Output the [X, Y] coordinate of the center of the cell containing the given text.  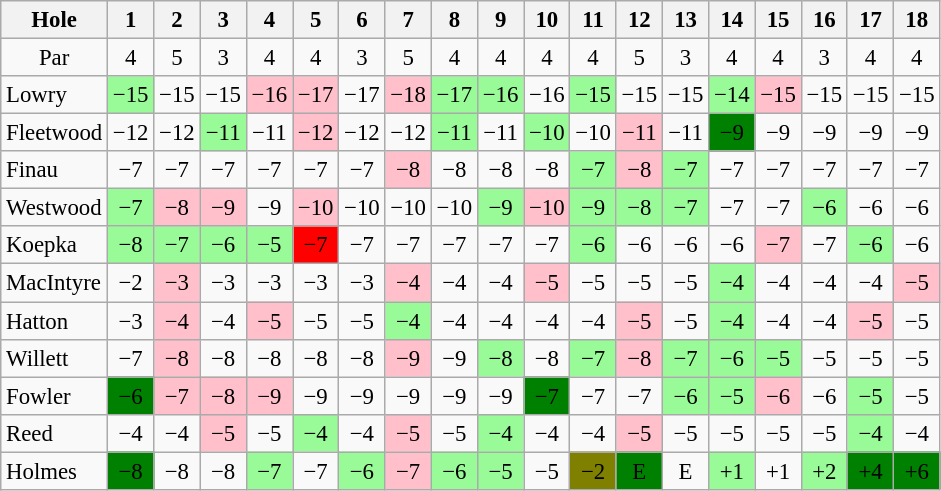
MacIntyre [54, 283]
Westwood [54, 208]
11 [593, 20]
Fowler [54, 396]
Finau [54, 170]
Par [54, 58]
16 [824, 20]
Lowry [54, 95]
Reed [54, 433]
17 [870, 20]
Hole [54, 20]
18 [917, 20]
15 [778, 20]
14 [732, 20]
6 [362, 20]
7 [408, 20]
Holmes [54, 471]
+6 [917, 471]
−18 [408, 95]
Hatton [54, 321]
Fleetwood [54, 133]
+2 [824, 471]
−14 [732, 95]
1 [131, 20]
13 [685, 20]
8 [454, 20]
2 [177, 20]
Koepka [54, 245]
12 [639, 20]
9 [500, 20]
+4 [870, 471]
Willett [54, 358]
10 [547, 20]
